From the cell containing the given text, extract its center point as (x, y) coordinate. 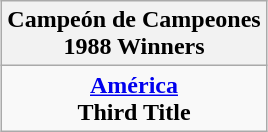
AméricaThird Title (134, 98)
Campeón de Campeones1988 Winners (134, 34)
